For the text-containing cell, return its midpoint in (x, y) coordinate format. 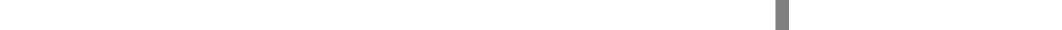
10.2% (532, 15)
